Return [X, Y] of the center of cell containing provided text 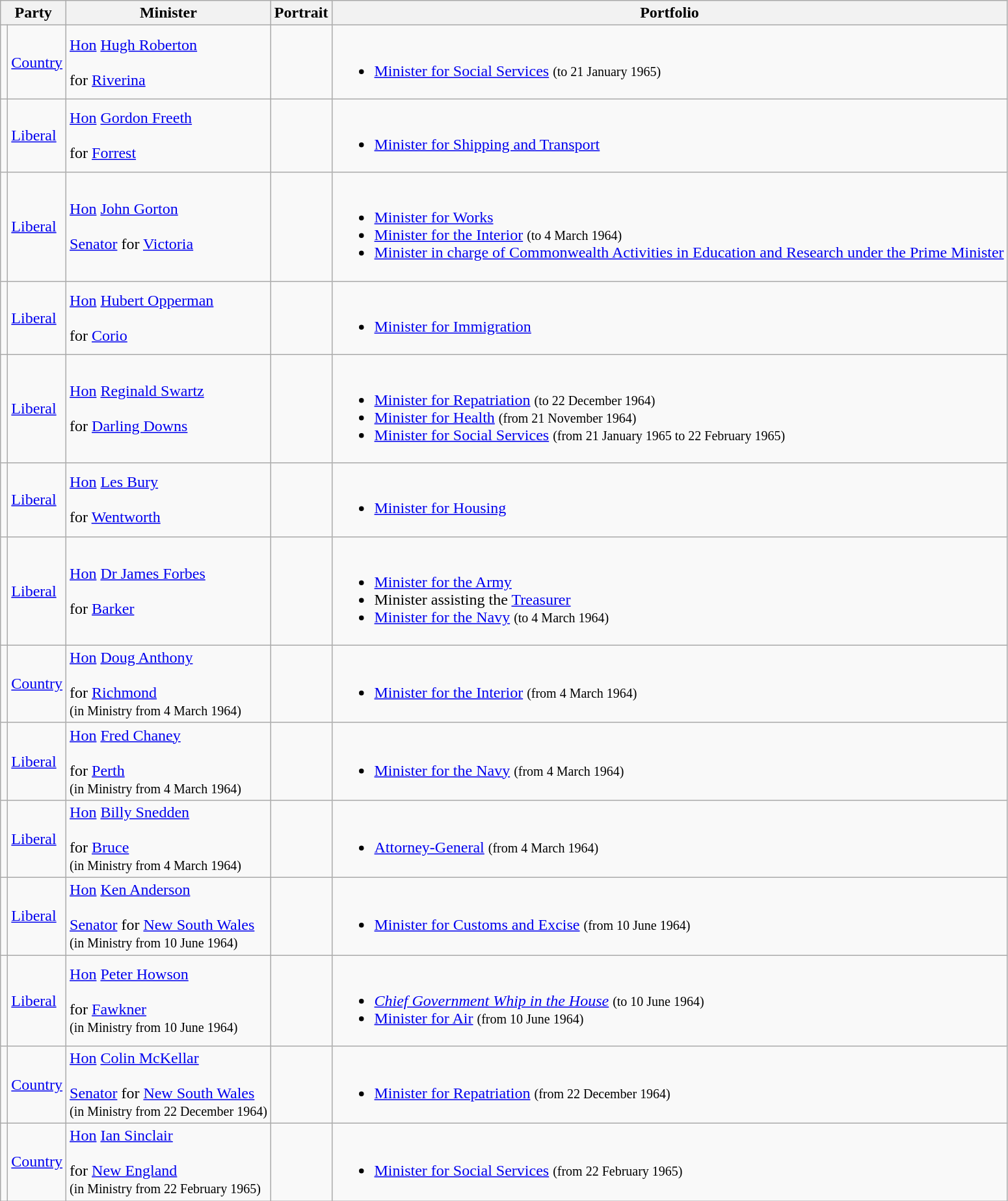
Hon Ian Sinclair for New England (in Ministry from 22 February 1965) [169, 1163]
Minister for the Interior (from 4 March 1964) [670, 684]
Party [34, 13]
Minister for Housing [670, 499]
Minister for Customs and Excise (from 10 June 1964) [670, 916]
Portfolio [670, 13]
Minister for Social Services (from 22 February 1965) [670, 1163]
Hon Hugh Roberton for Riverina [169, 62]
Hon John Gorton Senator for Victoria [169, 226]
Hon Hubert Opperman for Corio [169, 317]
Minister [169, 13]
Minister for Repatriation (from 22 December 1964) [670, 1085]
Hon Reginald Swartz for Darling Downs [169, 408]
Hon Dr James Forbes for Barker [169, 590]
Minister for Social Services (to 21 January 1965) [670, 62]
Hon Gordon Freeth for Forrest [169, 135]
Minister for Shipping and Transport [670, 135]
Hon Billy Snedden for Bruce (in Ministry from 4 March 1964) [169, 839]
Hon Peter Howson for Fawkner (in Ministry from 10 June 1964) [169, 1000]
Chief Government Whip in the House (to 10 June 1964)Minister for Air (from 10 June 1964) [670, 1000]
Portrait [301, 13]
Hon Colin McKellar Senator for New South Wales (in Ministry from 22 December 1964) [169, 1085]
Minister for Immigration [670, 317]
Hon Fred Chaney for Perth (in Ministry from 4 March 1964) [169, 761]
Minister for the Navy (from 4 March 1964) [670, 761]
Hon Ken Anderson Senator for New South Wales (in Ministry from 10 June 1964) [169, 916]
Minister for the ArmyMinister assisting the TreasurerMinister for the Navy (to 4 March 1964) [670, 590]
Attorney-General (from 4 March 1964) [670, 839]
Hon Doug Anthony for Richmond (in Ministry from 4 March 1964) [169, 684]
Hon Les Bury for Wentworth [169, 499]
